Return the [X, Y] coordinate for the center point of the cell that contains the specified text.  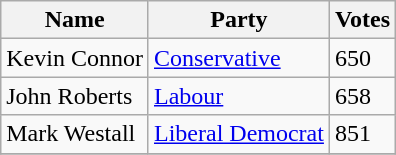
Kevin Connor [75, 58]
650 [362, 58]
Labour [238, 96]
851 [362, 134]
Party [238, 20]
658 [362, 96]
Votes [362, 20]
John Roberts [75, 96]
Liberal Democrat [238, 134]
Mark Westall [75, 134]
Name [75, 20]
Conservative [238, 58]
